For the text-containing cell, return its midpoint in (x, y) coordinate format. 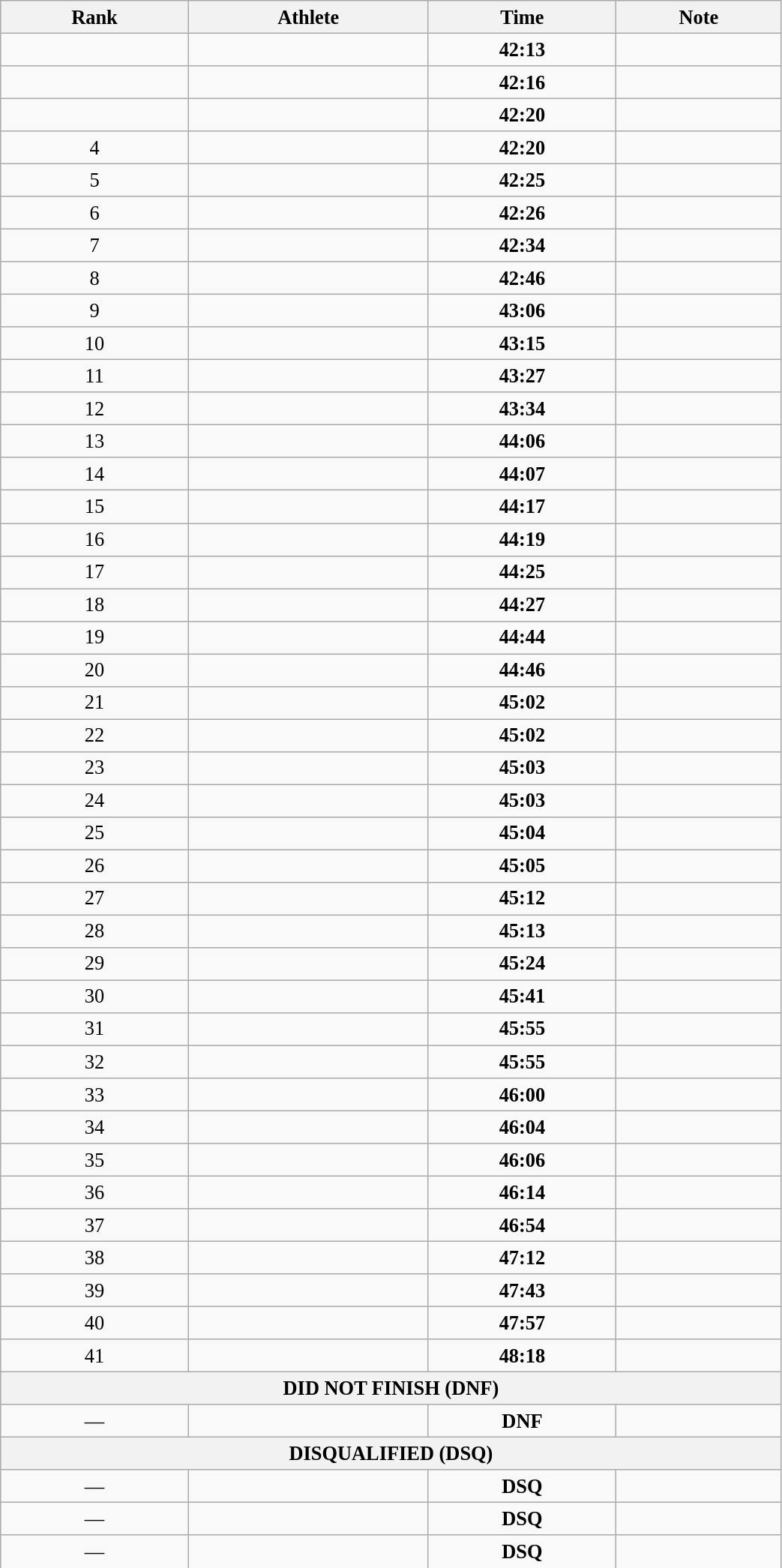
6 (94, 213)
47:43 (522, 1291)
7 (94, 245)
47:57 (522, 1323)
45:12 (522, 898)
44:46 (522, 670)
31 (94, 1029)
44:17 (522, 507)
25 (94, 833)
DNF (522, 1421)
43:34 (522, 409)
45:05 (522, 866)
13 (94, 441)
44:19 (522, 539)
10 (94, 343)
32 (94, 1062)
42:25 (522, 180)
46:06 (522, 1159)
44:07 (522, 474)
44:44 (522, 637)
DISQUALIFIED (DSQ) (391, 1453)
45:24 (522, 964)
8 (94, 278)
5 (94, 180)
46:04 (522, 1127)
Rank (94, 16)
37 (94, 1225)
30 (94, 997)
38 (94, 1258)
15 (94, 507)
44:27 (522, 604)
44:25 (522, 572)
21 (94, 703)
23 (94, 768)
42:16 (522, 82)
29 (94, 964)
Athlete (308, 16)
11 (94, 376)
44:06 (522, 441)
17 (94, 572)
26 (94, 866)
43:06 (522, 310)
45:41 (522, 997)
14 (94, 474)
47:12 (522, 1258)
42:13 (522, 49)
24 (94, 800)
4 (94, 148)
43:15 (522, 343)
Note (699, 16)
36 (94, 1192)
41 (94, 1356)
28 (94, 931)
39 (94, 1291)
18 (94, 604)
22 (94, 735)
43:27 (522, 376)
34 (94, 1127)
46:00 (522, 1094)
DID NOT FINISH (DNF) (391, 1388)
45:13 (522, 931)
19 (94, 637)
33 (94, 1094)
35 (94, 1159)
40 (94, 1323)
12 (94, 409)
20 (94, 670)
27 (94, 898)
Time (522, 16)
42:26 (522, 213)
46:54 (522, 1225)
45:04 (522, 833)
42:46 (522, 278)
16 (94, 539)
48:18 (522, 1356)
42:34 (522, 245)
46:14 (522, 1192)
9 (94, 310)
